Output the (X, Y) coordinate of the center of the cell containing the given text.  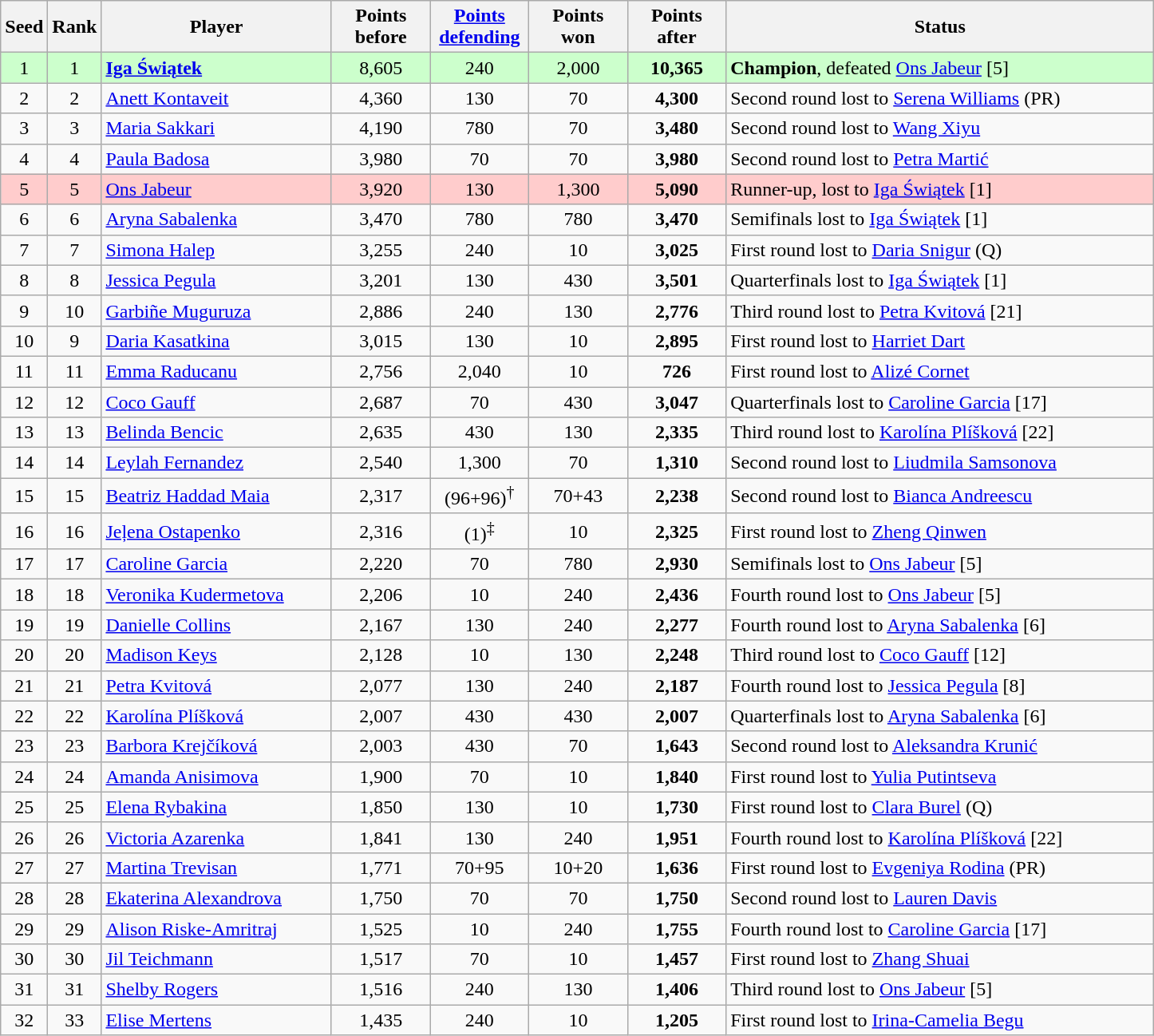
4,300 (677, 98)
Alison Riske-Amritraj (217, 929)
1,457 (677, 959)
Daria Kasatkina (217, 341)
1,841 (381, 837)
Second round lost to Serena Williams (PR) (940, 98)
726 (677, 371)
5,090 (677, 189)
1,205 (677, 1020)
Elise Mertens (217, 1020)
3,047 (677, 401)
Leylah Fernandez (217, 463)
Third round lost to Karolína Plíšková [22] (940, 433)
Aryna Sabalenka (217, 219)
Jeļena Ostapenko (217, 532)
2,687 (381, 401)
Madison Keys (217, 655)
First round lost to Daria Snigur (Q) (940, 250)
Points before (381, 27)
Belinda Bencic (217, 433)
2,317 (381, 496)
2,238 (677, 496)
2,756 (381, 371)
2,895 (677, 341)
1,755 (677, 929)
2,325 (677, 532)
1,406 (677, 990)
3,201 (381, 280)
Quarterfinals lost to Aryna Sabalenka [6] (940, 716)
2,167 (381, 625)
70+95 (480, 868)
Fourth round lost to Caroline Garcia [17] (940, 929)
10+20 (579, 868)
2,040 (480, 371)
2,248 (677, 655)
8,605 (381, 68)
2,335 (677, 433)
1,951 (677, 837)
Ons Jabeur (217, 189)
1,517 (381, 959)
Amanda Anisimova (217, 777)
Second round lost to Petra Martić (940, 159)
Semifinals lost to Ons Jabeur [5] (940, 564)
Quarterfinals lost to Iga Świątek [1] (940, 280)
3,480 (677, 129)
1,310 (677, 463)
First round lost to Yulia Putintseva (940, 777)
(96+96)† (480, 496)
First round lost to Evgeniya Rodina (PR) (940, 868)
3,501 (677, 280)
Danielle Collins (217, 625)
1,643 (677, 746)
Caroline Garcia (217, 564)
2,277 (677, 625)
Third round lost to Ons Jabeur [5] (940, 990)
Player (217, 27)
Second round lost to Wang Xiyu (940, 129)
Coco Gauff (217, 401)
(1)‡ (480, 532)
2,000 (579, 68)
3,025 (677, 250)
Semifinals lost to Iga Świątek [1] (940, 219)
1,850 (381, 807)
Second round lost to Bianca Andreescu (940, 496)
Garbiñe Muguruza (217, 310)
Rank (75, 27)
Simona Halep (217, 250)
Second round lost to Aleksandra Krunić (940, 746)
Runner-up, lost to Iga Świątek [1] (940, 189)
Anett Kontaveit (217, 98)
First round lost to Alizé Cornet (940, 371)
Shelby Rogers (217, 990)
Seed (24, 27)
2,930 (677, 564)
Barbora Krejčíková (217, 746)
First round lost to Zheng Qinwen (940, 532)
Fourth round lost to Aryna Sabalenka [6] (940, 625)
Fourth round lost to Jessica Pegula [8] (940, 686)
1,840 (677, 777)
1,636 (677, 868)
Third round lost to Petra Kvitová [21] (940, 310)
70+43 (579, 496)
Second round lost to Liudmila Samsonova (940, 463)
2,003 (381, 746)
2,635 (381, 433)
Veronika Kudermetova (217, 595)
1,900 (381, 777)
Points defending (480, 27)
1,730 (677, 807)
4,190 (381, 129)
2,077 (381, 686)
2,187 (677, 686)
2,540 (381, 463)
Elena Rybakina (217, 807)
1,435 (381, 1020)
Points won (579, 27)
Status (940, 27)
Maria Sakkari (217, 129)
3,920 (381, 189)
2,206 (381, 595)
Beatriz Haddad Maia (217, 496)
Petra Kvitová (217, 686)
2,436 (677, 595)
Second round lost to Lauren Davis (940, 898)
First round lost to Zhang Shuai (940, 959)
1,516 (381, 990)
Paula Badosa (217, 159)
1,771 (381, 868)
First round lost to Harriet Dart (940, 341)
Martina Trevisan (217, 868)
2,220 (381, 564)
Jessica Pegula (217, 280)
3,015 (381, 341)
4,360 (381, 98)
2,128 (381, 655)
2,316 (381, 532)
First round lost to Irina-Camelia Begu (940, 1020)
33 (75, 1020)
Ekaterina Alexandrova (217, 898)
Champion, defeated Ons Jabeur [5] (940, 68)
10,365 (677, 68)
Victoria Azarenka (217, 837)
Quarterfinals lost to Caroline Garcia [17] (940, 401)
Jil Teichmann (217, 959)
2,776 (677, 310)
2,886 (381, 310)
Third round lost to Coco Gauff [12] (940, 655)
Emma Raducanu (217, 371)
Iga Świątek (217, 68)
32 (24, 1020)
Fourth round lost to Ons Jabeur [5] (940, 595)
3,255 (381, 250)
Karolína Plíšková (217, 716)
Fourth round lost to Karolína Plíšková [22] (940, 837)
1,525 (381, 929)
First round lost to Clara Burel (Q) (940, 807)
Points after (677, 27)
